Determine the (X, Y) coordinate at the center of the cell enclosing the given text.  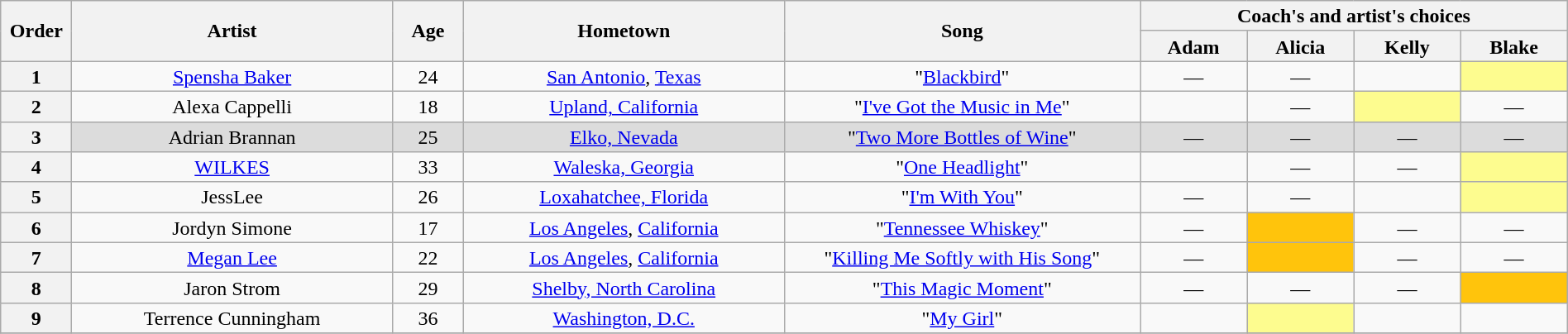
Jordyn Simone (232, 228)
Age (428, 31)
"Killing Me Softly with His Song" (963, 258)
"One Headlight" (963, 167)
8 (36, 288)
Adam (1194, 46)
36 (428, 317)
Terrence Cunningham (232, 317)
Elko, Nevada (624, 137)
18 (428, 106)
"This Magic Moment" (963, 288)
Jaron Strom (232, 288)
Order (36, 31)
"Two More Bottles of Wine" (963, 137)
17 (428, 228)
"My Girl" (963, 317)
Adrian Brannan (232, 137)
Washington, D.C. (624, 317)
JessLee (232, 197)
24 (428, 76)
Alicia (1300, 46)
Shelby, North Carolina (624, 288)
Coach's and artist's choices (1355, 17)
Loxahatchee, Florida (624, 197)
"I'm With You" (963, 197)
Song (963, 31)
Blake (1513, 46)
Kelly (1408, 46)
"Blackbird" (963, 76)
WILKES (232, 167)
San Antonio, Texas (624, 76)
"Tennessee Whiskey" (963, 228)
Megan Lee (232, 258)
1 (36, 76)
5 (36, 197)
29 (428, 288)
26 (428, 197)
3 (36, 137)
6 (36, 228)
9 (36, 317)
2 (36, 106)
Waleska, Georgia (624, 167)
22 (428, 258)
Alexa Cappelli (232, 106)
"I've Got the Music in Me" (963, 106)
Artist (232, 31)
Upland, California (624, 106)
33 (428, 167)
4 (36, 167)
25 (428, 137)
Hometown (624, 31)
Spensha Baker (232, 76)
7 (36, 258)
